Provide the (x, y) coordinate of the cell's center where the given text is located.  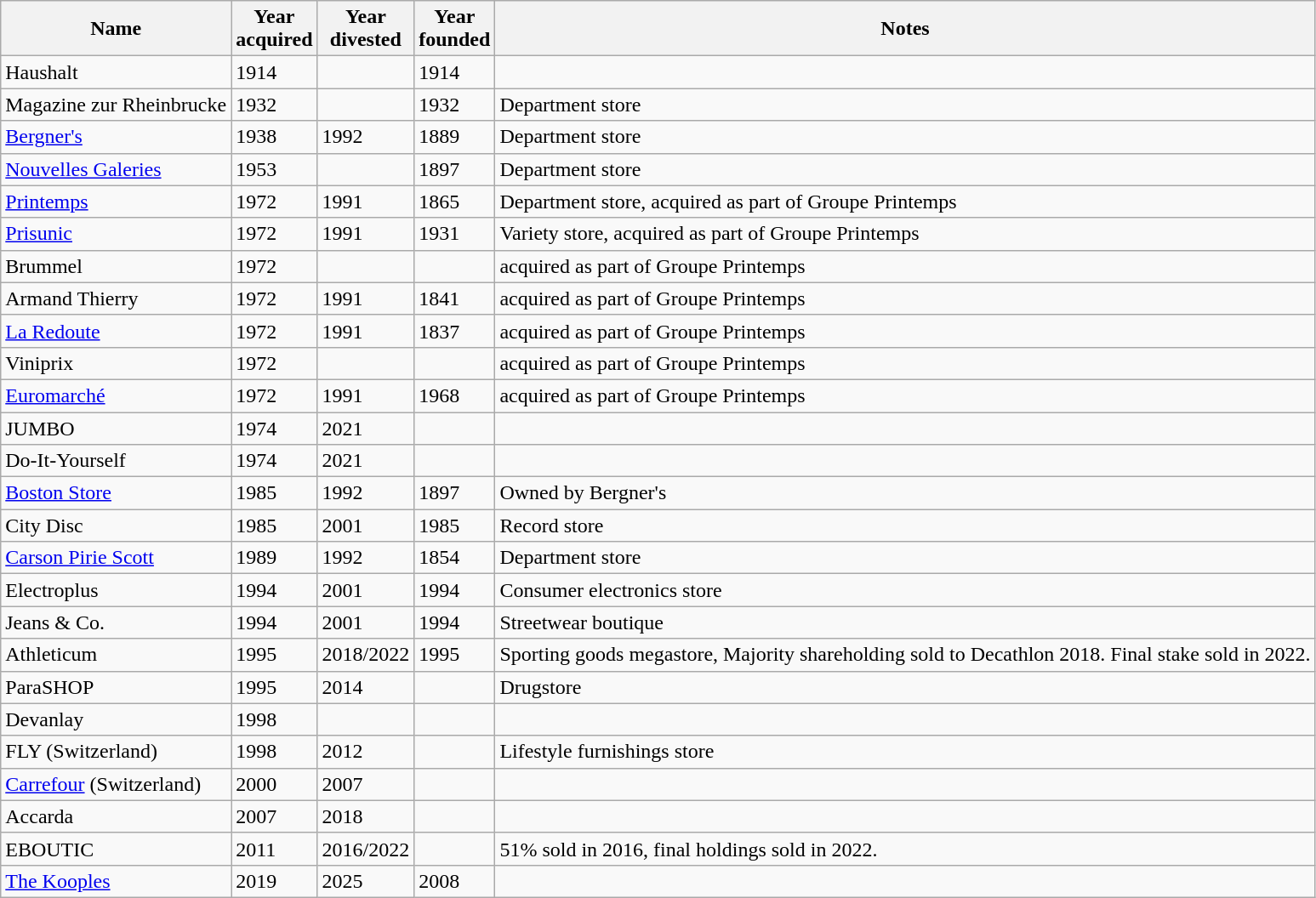
Yeardivested (366, 29)
Haushalt (116, 72)
1989 (274, 558)
ParaSHOP (116, 687)
Devanlay (116, 719)
Lifestyle furnishings store (905, 752)
1931 (454, 234)
2025 (366, 881)
1841 (454, 298)
1953 (274, 169)
La Redoute (116, 331)
FLY (Switzerland) (116, 752)
2018 (366, 816)
Department store, acquired as part of Groupe Printemps (905, 202)
JUMBO (116, 428)
Consumer electronics store (905, 590)
The Kooples (116, 881)
Brummel (116, 266)
2012 (366, 752)
Viniprix (116, 363)
Bergner's (116, 137)
Magazine zur Rheinbrucke (116, 105)
2016/2022 (366, 849)
1968 (454, 395)
Jeans & Co. (116, 622)
2008 (454, 881)
Printemps (116, 202)
Accarda (116, 816)
2000 (274, 784)
1837 (454, 331)
1938 (274, 137)
Carson Pirie Scott (116, 558)
Electroplus (116, 590)
Variety store, acquired as part of Groupe Printemps (905, 234)
Yearacquired (274, 29)
Armand Thierry (116, 298)
Name (116, 29)
Boston Store (116, 493)
Sporting goods megastore, Majority shareholding sold to Decathlon 2018. Final stake sold in 2022. (905, 655)
Owned by Bergner's (905, 493)
Do-It-Yourself (116, 461)
1854 (454, 558)
Prisunic (116, 234)
Nouvelles Galeries (116, 169)
Notes (905, 29)
Athleticum (116, 655)
EBOUTIC (116, 849)
Streetwear boutique (905, 622)
1889 (454, 137)
2014 (366, 687)
2018/2022 (366, 655)
Yearfounded (454, 29)
51% sold in 2016, final holdings sold in 2022. (905, 849)
Drugstore (905, 687)
2011 (274, 849)
Carrefour (Switzerland) (116, 784)
City Disc (116, 526)
1865 (454, 202)
Euromarché (116, 395)
Record store (905, 526)
2019 (274, 881)
